Identify which cell holds the provided text, then report its [x, y] central coordinate. 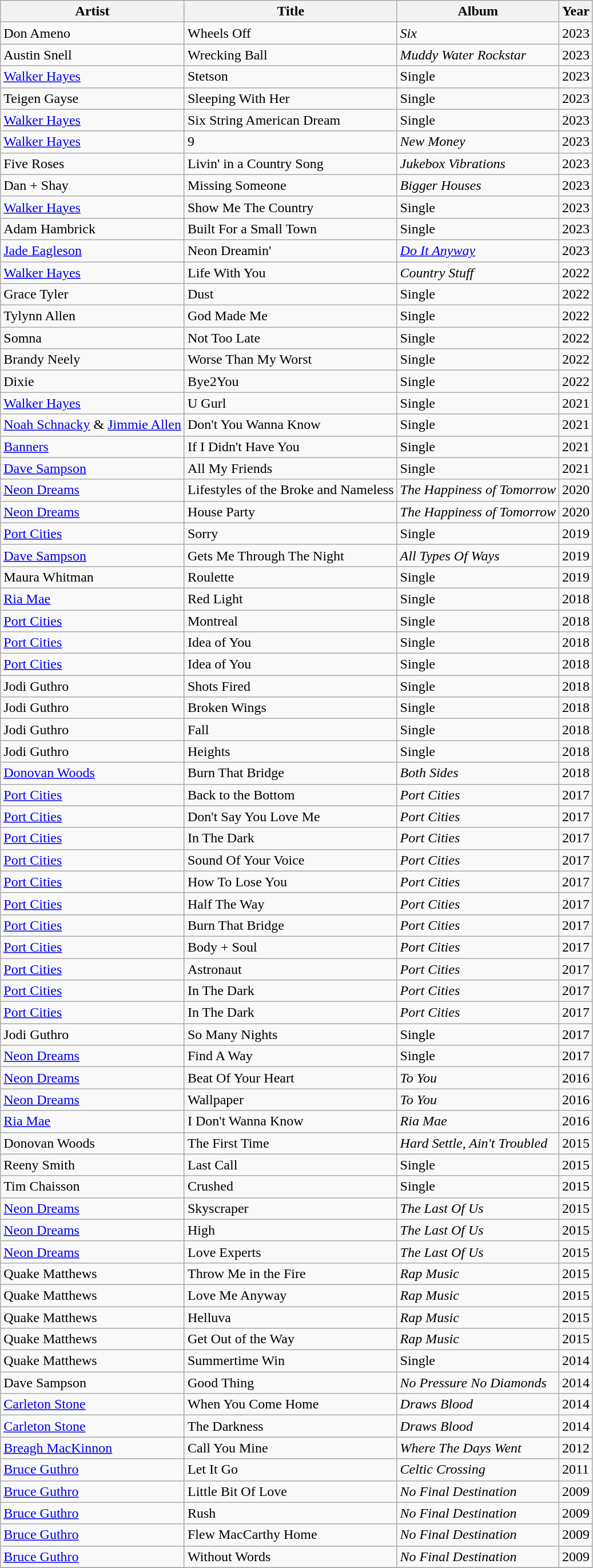
Five Roses [93, 164]
Half The Way [290, 904]
Skyscraper [290, 1208]
Shots Fired [290, 686]
Roulette [290, 577]
The Darkness [290, 1426]
Reeny Smith [93, 1165]
I Don't Wanna Know [290, 1121]
Lifestyles of the Broke and Nameless [290, 490]
Country Stuff [478, 273]
Worse Than My Worst [290, 360]
Adam Hambrick [93, 229]
Rush [290, 1513]
Crushed [290, 1187]
Muddy Water Rockstar [478, 55]
Helluva [290, 1317]
Call You Mine [290, 1448]
Celtic Crossing [478, 1470]
Fall [290, 730]
Good Thing [290, 1383]
Montreal [290, 620]
2011 [575, 1470]
All My Friends [290, 468]
Flew MacCarthy Home [290, 1535]
Love Me Anyway [290, 1295]
House Party [290, 512]
Dan + Shay [93, 185]
Show Me The Country [290, 207]
Banners [93, 447]
Life With You [290, 273]
Both Sides [478, 773]
Don Ameno [93, 33]
Jukebox Vibrations [478, 164]
Get Out of the Way [290, 1339]
Somna [93, 338]
Beat Of Your Heart [290, 1078]
The First Time [290, 1143]
When You Come Home [290, 1404]
Without Words [290, 1557]
Maura Whitman [93, 577]
Where The Days Went [478, 1448]
Sorry [290, 534]
All Types Of Ways [478, 555]
U Gurl [290, 403]
Love Experts [290, 1252]
Built For a Small Town [290, 229]
Noah Schnacky & Jimmie Allen [93, 425]
Austin Snell [93, 55]
Don't You Wanna Know [290, 425]
Bye2You [290, 381]
Stetson [290, 77]
Brandy Neely [93, 360]
Hard Settle, Ain't Troubled [478, 1143]
New Money [478, 142]
Let It Go [290, 1470]
Gets Me Through The Night [290, 555]
Six String American Dream [290, 120]
2012 [575, 1448]
Breagh MacKinnon [93, 1448]
Year [575, 11]
Dixie [93, 381]
Tim Chaisson [93, 1187]
Little Bit Of Love [290, 1491]
Jade Eagleson [93, 250]
Astronaut [290, 969]
Livin' in a Country Song [290, 164]
Neon Dreamin' [290, 250]
No Pressure No Diamonds [478, 1383]
Wallpaper [290, 1100]
Last Call [290, 1165]
Broken Wings [290, 708]
High [290, 1230]
Back to the Bottom [290, 795]
Grace Tyler [93, 295]
Do It Anyway [478, 250]
Body + Soul [290, 947]
Bigger Houses [478, 185]
Summertime Win [290, 1361]
Teigen Gayse [93, 98]
God Made Me [290, 316]
If I Didn't Have You [290, 447]
9 [290, 142]
Wheels Off [290, 33]
Missing Someone [290, 185]
Throw Me in the Fire [290, 1273]
Album [478, 11]
Six [478, 33]
Don't Say You Love Me [290, 817]
Not Too Late [290, 338]
How To Lose You [290, 882]
Artist [93, 11]
Dust [290, 295]
Title [290, 11]
Wrecking Ball [290, 55]
Heights [290, 751]
Tylynn Allen [93, 316]
Find A Way [290, 1056]
Sleeping With Her [290, 98]
Sound Of Your Voice [290, 860]
So Many Nights [290, 1034]
Red Light [290, 599]
